Scan for the cell matching the given text and deliver its (x, y) coordinate at center. 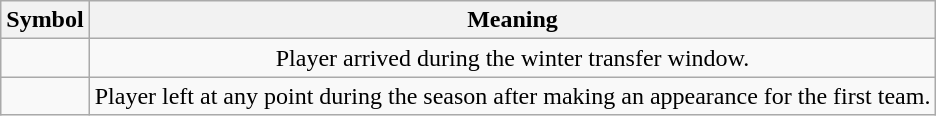
Meaning (512, 20)
Player arrived during the winter transfer window. (512, 58)
Symbol (45, 20)
Player left at any point during the season after making an appearance for the first team. (512, 96)
